Detect which cell encompasses the target text, then output its [X, Y] center coordinate. 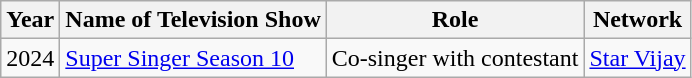
Super Singer Season 10 [193, 58]
Year [30, 20]
Co-singer with contestant [455, 58]
2024 [30, 58]
Star Vijay [638, 58]
Role [455, 20]
Name of Television Show [193, 20]
Network [638, 20]
